Pinpoint the cell where the given text exists, returning its [x, y] midpoint coordinate. 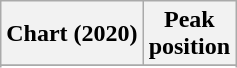
Peakposition [189, 34]
Chart (2020) [72, 34]
